Return the (x, y) coordinate for the center point of the cell that contains the specified text.  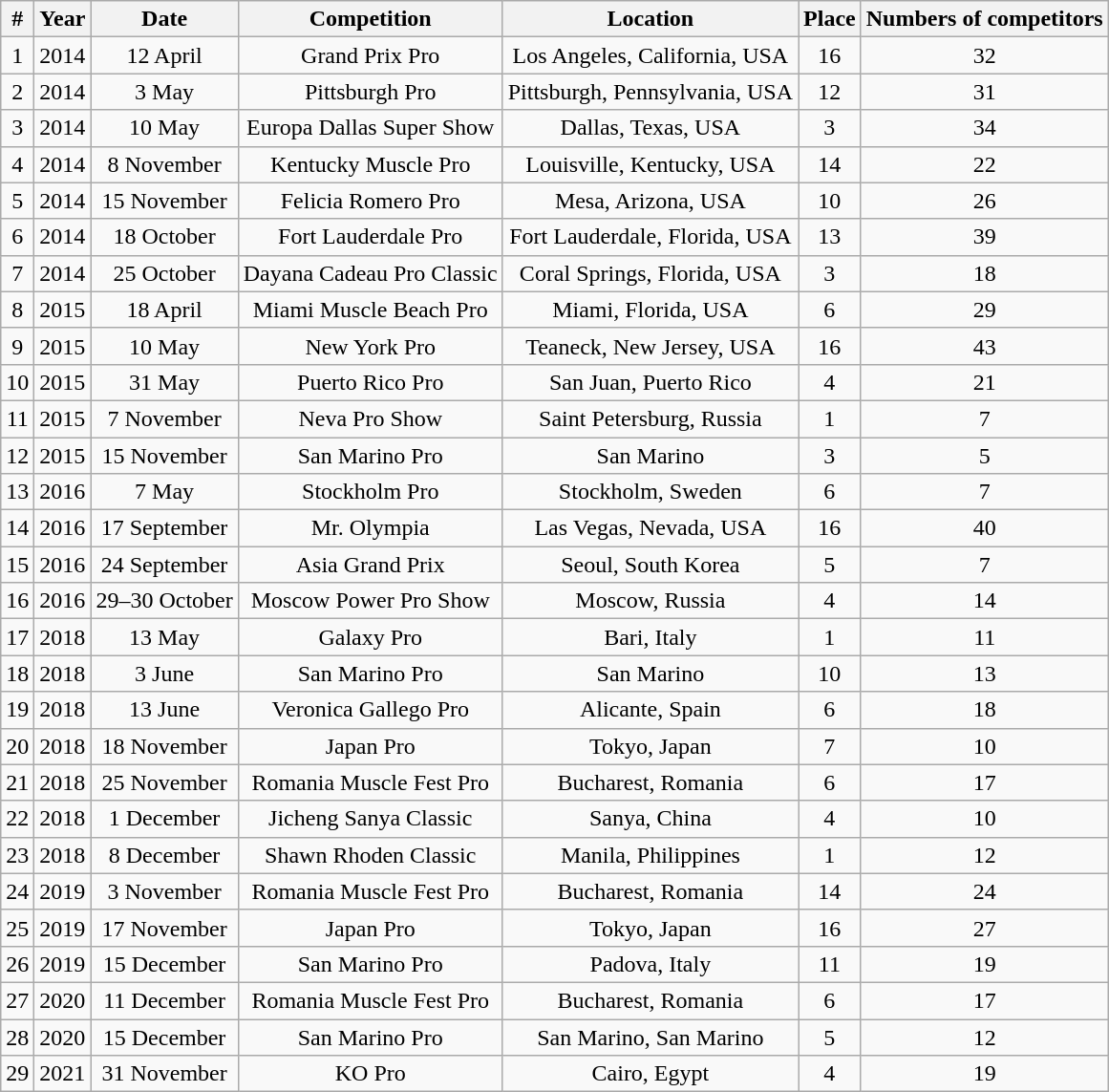
25 November (164, 782)
Stockholm, Sweden (650, 492)
Puerto Rico Pro (371, 382)
Padova, Italy (650, 964)
Felicia Romero Pro (371, 201)
Galaxy Pro (371, 637)
Pittsburgh Pro (371, 92)
Teaneck, New Jersey, USA (650, 346)
Neva Pro Show (371, 418)
Louisville, Kentucky, USA (650, 164)
18 October (164, 237)
32 (984, 55)
Moscow Power Pro Show (371, 601)
39 (984, 237)
24 September (164, 565)
Kentucky Muscle Pro (371, 164)
Location (650, 19)
28 (17, 1037)
Cairo, Egypt (650, 1074)
2021 (63, 1074)
Mesa, Arizona, USA (650, 201)
Los Angeles, California, USA (650, 55)
43 (984, 346)
Stockholm Pro (371, 492)
31 (984, 92)
17 September (164, 528)
25 October (164, 273)
Las Vegas, Nevada, USA (650, 528)
40 (984, 528)
Asia Grand Prix (371, 565)
Europa Dallas Super Show (371, 128)
25 (17, 928)
8 (17, 310)
Sanya, China (650, 819)
13 June (164, 710)
Pittsburgh, Pennsylvania, USA (650, 92)
Dallas, Texas, USA (650, 128)
Jicheng Sanya Classic (371, 819)
Bari, Italy (650, 637)
Coral Springs, Florida, USA (650, 273)
San Marino, San Marino (650, 1037)
# (17, 19)
18 November (164, 746)
20 (17, 746)
13 May (164, 637)
Date (164, 19)
17 November (164, 928)
2 (17, 92)
9 (17, 346)
7 May (164, 492)
8 December (164, 855)
15 (17, 565)
Fort Lauderdale, Florida, USA (650, 237)
12 April (164, 55)
KO Pro (371, 1074)
Mr. Olympia (371, 528)
Alicante, Spain (650, 710)
New York Pro (371, 346)
31 May (164, 382)
San Juan, Puerto Rico (650, 382)
3 June (164, 674)
Seoul, South Korea (650, 565)
Veronica Gallego Pro (371, 710)
34 (984, 128)
Grand Prix Pro (371, 55)
3 November (164, 891)
11 December (164, 1000)
Miami Muscle Beach Pro (371, 310)
Moscow, Russia (650, 601)
Dayana Cadeau Pro Classic (371, 273)
23 (17, 855)
Competition (371, 19)
Numbers of competitors (984, 19)
1 December (164, 819)
Miami, Florida, USA (650, 310)
8 November (164, 164)
Saint Petersburg, Russia (650, 418)
7 November (164, 418)
Place (830, 19)
18 April (164, 310)
Year (63, 19)
31 November (164, 1074)
Shawn Rhoden Classic (371, 855)
Fort Lauderdale Pro (371, 237)
29–30 October (164, 601)
3 May (164, 92)
Manila, Philippines (650, 855)
